Detect which cell encompasses the target text, then output its (X, Y) center coordinate. 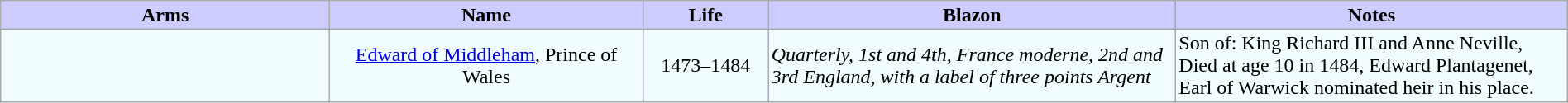
Edward of Middleham, Prince of Wales (486, 65)
Blazon (973, 15)
Notes (1372, 15)
Name (486, 15)
Quarterly, 1st and 4th, France moderne, 2nd and 3rd England, with a label of three points Argent (973, 65)
1473–1484 (705, 65)
Arms (165, 15)
Son of: King Richard III and Anne Neville,Died at age 10 in 1484, Edward Plantagenet, Earl of Warwick nominated heir in his place. (1372, 65)
Life (705, 15)
